Detect which cell encompasses the target text, then output its (x, y) center coordinate. 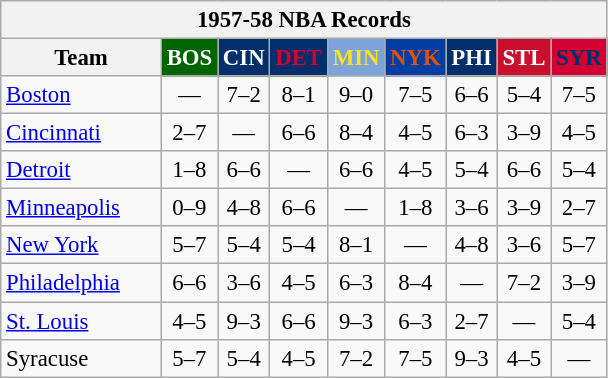
Detroit (82, 170)
BOS (189, 58)
MIN (356, 58)
DET (298, 58)
NYK (416, 58)
Boston (82, 95)
0–9 (189, 208)
Syracuse (82, 358)
Team (82, 58)
CIN (244, 58)
SYR (579, 58)
New York (82, 245)
1957-58 NBA Records (304, 20)
9–0 (356, 95)
Philadelphia (82, 283)
STL (524, 58)
Minneapolis (82, 208)
PHI (472, 58)
St. Louis (82, 321)
Cincinnati (82, 133)
